Return the (X, Y) coordinate for the center point of the cell that contains the specified text.  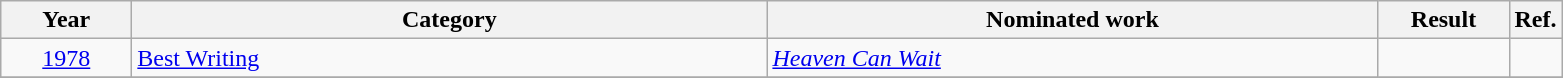
Nominated work (1072, 20)
Ref. (1536, 20)
1978 (66, 58)
Heaven Can Wait (1072, 58)
Category (450, 20)
Year (66, 20)
Result (1444, 20)
Best Writing (450, 58)
